From the cell containing the given text, extract its center point as [x, y] coordinate. 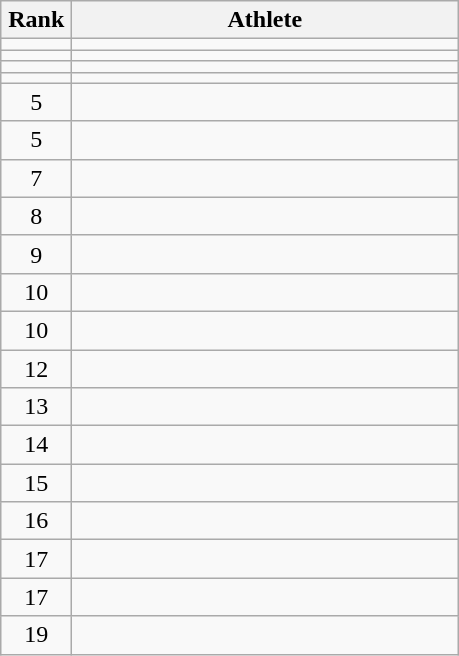
14 [36, 445]
9 [36, 254]
13 [36, 407]
Rank [36, 20]
7 [36, 178]
12 [36, 369]
8 [36, 216]
16 [36, 521]
15 [36, 483]
Athlete [265, 20]
19 [36, 635]
